From the cell containing the given text, extract its center point as [X, Y] coordinate. 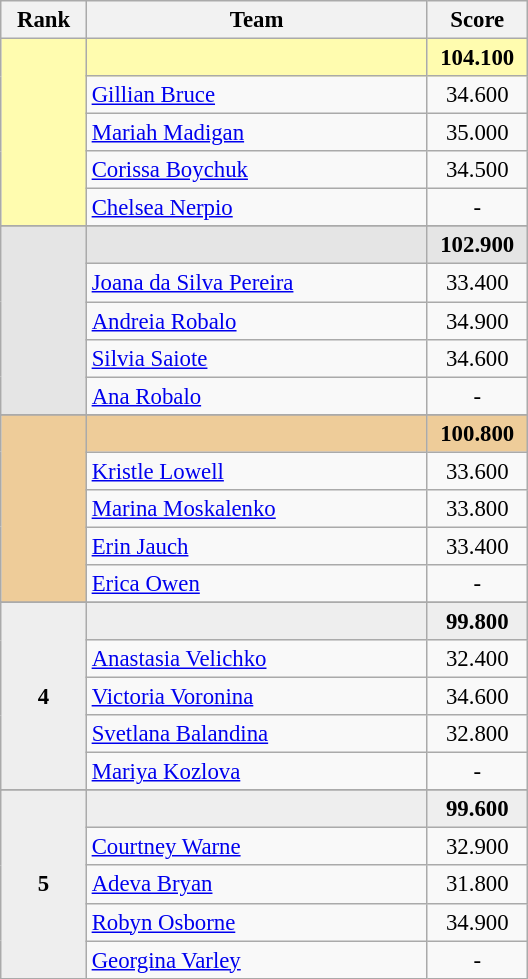
5 [44, 884]
Mariya Kozlova [256, 772]
Svetlana Balandina [256, 734]
32.900 [478, 847]
33.800 [478, 509]
Score [478, 20]
31.800 [478, 885]
99.800 [478, 621]
Kristle Lowell [256, 471]
Marina Moskalenko [256, 509]
32.400 [478, 659]
Adeva Bryan [256, 885]
Mariah Madigan [256, 133]
4 [44, 696]
Corissa Boychuk [256, 170]
Gillian Bruce [256, 95]
Joana da Silva Pereira [256, 283]
35.000 [478, 133]
32.800 [478, 734]
99.600 [478, 809]
Team [256, 20]
34.500 [478, 170]
Erin Jauch [256, 546]
Andreia Robalo [256, 321]
Chelsea Nerpio [256, 208]
Anastasia Velichko [256, 659]
Robyn Osborne [256, 922]
Victoria Voronina [256, 697]
33.600 [478, 471]
Ana Robalo [256, 396]
Courtney Warne [256, 847]
Rank [44, 20]
Erica Owen [256, 584]
104.100 [478, 58]
100.800 [478, 433]
Georgina Varley [256, 960]
Silvia Saiote [256, 358]
102.900 [478, 245]
